Return the (X, Y) coordinate for the center point of the cell that contains the specified text.  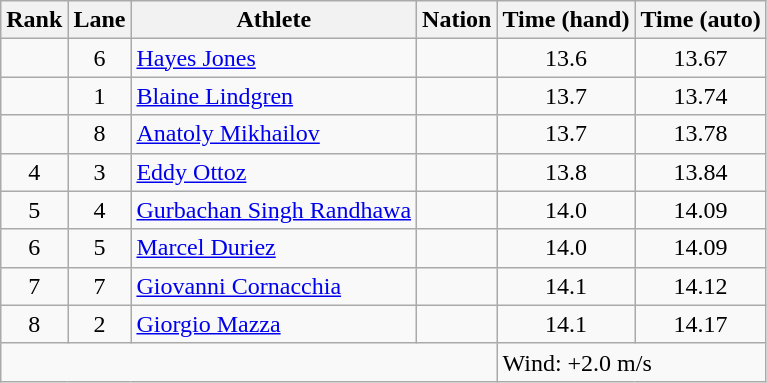
Blaine Lindgren (274, 96)
13.84 (700, 172)
Wind: +2.0 m/s (632, 362)
Time (hand) (566, 20)
3 (100, 172)
2 (100, 324)
13.6 (566, 58)
Hayes Jones (274, 58)
Gurbachan Singh Randhawa (274, 210)
Giorgio Mazza (274, 324)
1 (100, 96)
Marcel Duriez (274, 248)
Rank (34, 20)
13.74 (700, 96)
13.67 (700, 58)
13.8 (566, 172)
Anatoly Mikhailov (274, 134)
Eddy Ottoz (274, 172)
13.78 (700, 134)
Time (auto) (700, 20)
Nation (457, 20)
Giovanni Cornacchia (274, 286)
14.12 (700, 286)
Lane (100, 20)
Athlete (274, 20)
14.17 (700, 324)
